Extract the [x, y] coordinate from the center of the cell holding the provided text.  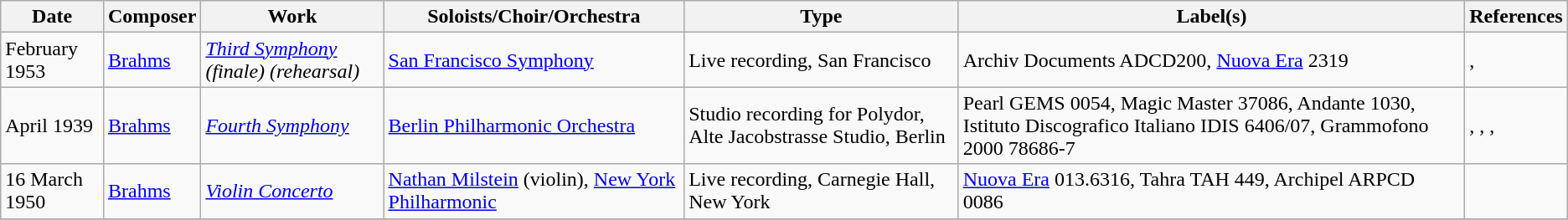
Nathan Milstein (violin), New York Philharmonic [534, 191]
Live recording, Carnegie Hall, New York [822, 191]
Label(s) [1211, 17]
Violin Concerto [292, 191]
Composer [152, 17]
April 1939 [52, 125]
References [1516, 17]
Berlin Philharmonic Orchestra [534, 125]
San Francisco Symphony [534, 60]
Live recording, San Francisco [822, 60]
Work [292, 17]
Date [52, 17]
, [1516, 60]
Type [822, 17]
Soloists/Choir/Orchestra [534, 17]
Studio recording for Polydor, Alte Jacobstrasse Studio, Berlin [822, 125]
, , , [1516, 125]
Archiv Documents ADCD200, Nuova Era 2319 [1211, 60]
Fourth Symphony [292, 125]
Pearl GEMS 0054, Magic Master 37086, Andante 1030, Istituto Discografico Italiano IDIS 6406/07, Grammofono 2000 78686-7 [1211, 125]
Third Symphony (finale) (rehearsal) [292, 60]
Nuova Era 013.6316, Tahra TAH 449, Archipel ARPCD 0086 [1211, 191]
February 1953 [52, 60]
16 March 1950 [52, 191]
